Determine the [x, y] coordinate at the center of the cell enclosing the given text.  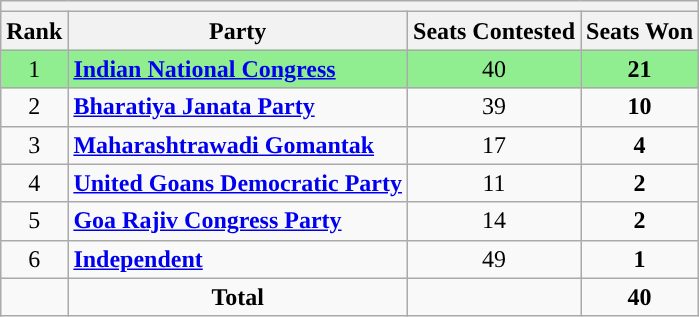
Total [238, 297]
Party [238, 31]
14 [494, 221]
Seats Won [640, 31]
Rank [34, 31]
5 [34, 221]
39 [494, 107]
Maharashtrawadi Gomantak [238, 145]
6 [34, 259]
11 [494, 183]
Independent [238, 259]
Indian National Congress [238, 69]
21 [640, 69]
Bharatiya Janata Party [238, 107]
3 [34, 145]
10 [640, 107]
Seats Contested [494, 31]
49 [494, 259]
United Goans Democratic Party [238, 183]
17 [494, 145]
Goa Rajiv Congress Party [238, 221]
